Output the (X, Y) coordinate of the center of the cell containing the given text.  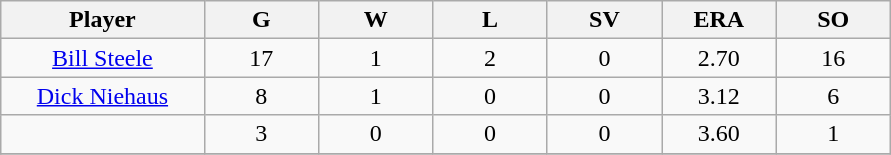
Bill Steele (102, 58)
2.70 (719, 58)
16 (833, 58)
G (261, 20)
W (375, 20)
3.12 (719, 96)
Player (102, 20)
8 (261, 96)
SO (833, 20)
3.60 (719, 134)
L (490, 20)
ERA (719, 20)
Dick Niehaus (102, 96)
3 (261, 134)
SV (604, 20)
6 (833, 96)
17 (261, 58)
2 (490, 58)
